Pinpoint the cell where the given text exists, returning its (X, Y) midpoint coordinate. 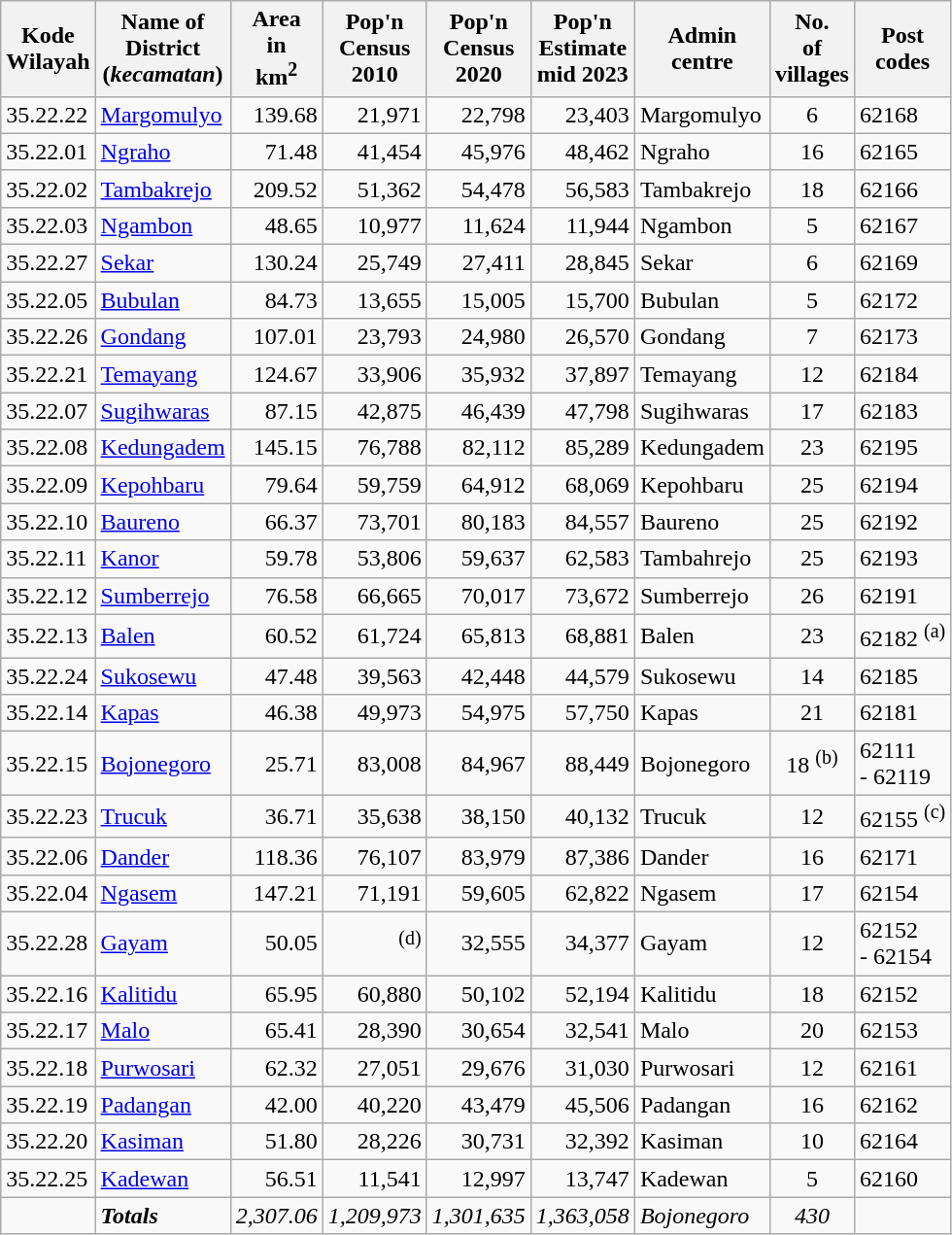
35.22.04 (49, 894)
1,301,635 (478, 1216)
60,880 (375, 994)
37,897 (583, 374)
11,541 (375, 1179)
147.21 (276, 894)
35.22.06 (49, 856)
71,191 (375, 894)
65.41 (276, 1031)
139.68 (276, 115)
62152- 62154 (901, 944)
30,731 (478, 1142)
209.52 (276, 189)
26,570 (583, 337)
61,724 (375, 635)
Postcodes (901, 49)
50.05 (276, 944)
85,289 (583, 448)
70,017 (478, 596)
88,449 (583, 764)
45,976 (478, 152)
7 (812, 337)
22,798 (478, 115)
59,605 (478, 894)
20 (812, 1031)
83,008 (375, 764)
62161 (901, 1068)
1,363,058 (583, 1216)
62160 (901, 1179)
52,194 (583, 994)
49,973 (375, 713)
79.64 (276, 485)
145.15 (276, 448)
26 (812, 596)
Pop'nCensus2020 (478, 49)
35.22.22 (49, 115)
51,362 (375, 189)
62,583 (583, 559)
71.48 (276, 152)
32,392 (583, 1142)
28,390 (375, 1031)
62154 (901, 894)
62194 (901, 485)
57,750 (583, 713)
118.36 (276, 856)
62167 (901, 225)
35.22.02 (49, 189)
62162 (901, 1105)
80,183 (478, 522)
Kode Wilayah (49, 49)
13,655 (375, 300)
40,220 (375, 1105)
36.71 (276, 816)
62183 (901, 411)
46,439 (478, 411)
45,506 (583, 1105)
124.67 (276, 374)
25,749 (375, 263)
59.78 (276, 559)
84.73 (276, 300)
35,638 (375, 816)
33,906 (375, 374)
10 (812, 1142)
53,806 (375, 559)
35.22.16 (49, 994)
76,107 (375, 856)
35.22.12 (49, 596)
11,944 (583, 225)
38,150 (478, 816)
430 (812, 1216)
62111- 62119 (901, 764)
40,132 (583, 816)
65.95 (276, 994)
107.01 (276, 337)
62181 (901, 713)
54,975 (478, 713)
48,462 (583, 152)
Area in km2 (276, 49)
62193 (901, 559)
34,377 (583, 944)
62153 (901, 1031)
59,637 (478, 559)
42,448 (478, 676)
76.58 (276, 596)
62165 (901, 152)
62152 (901, 994)
60.52 (276, 635)
30,654 (478, 1031)
87,386 (583, 856)
35.22.01 (49, 152)
35.22.15 (49, 764)
62164 (901, 1142)
62169 (901, 263)
62182 (a) (901, 635)
Tambahrejo (701, 559)
18 (b) (812, 764)
27,051 (375, 1068)
29,676 (478, 1068)
12,997 (478, 1179)
Totals (163, 1216)
83,979 (478, 856)
No.ofvillages (812, 49)
35,932 (478, 374)
Admincentre (701, 49)
35.22.08 (49, 448)
39,563 (375, 676)
Name ofDistrict(kecamatan) (163, 49)
68,069 (583, 485)
62155 (c) (901, 816)
82,112 (478, 448)
35.22.27 (49, 263)
84,967 (478, 764)
35.22.11 (49, 559)
44,579 (583, 676)
35.22.17 (49, 1031)
35.22.20 (49, 1142)
35.22.21 (49, 374)
48.65 (276, 225)
35.22.10 (49, 522)
Pop'nCensus2010 (375, 49)
32,555 (478, 944)
62,822 (583, 894)
(d) (375, 944)
62184 (901, 374)
11,624 (478, 225)
65,813 (478, 635)
24,980 (478, 337)
47,798 (583, 411)
62191 (901, 596)
Pop'nEstimatemid 2023 (583, 49)
Kanor (163, 559)
32,541 (583, 1031)
35.22.23 (49, 816)
28,226 (375, 1142)
35.22.19 (49, 1105)
27,411 (478, 263)
35.22.25 (49, 1179)
62172 (901, 300)
23,793 (375, 337)
87.15 (276, 411)
21,971 (375, 115)
2,307.06 (276, 1216)
23,403 (583, 115)
68,881 (583, 635)
56,583 (583, 189)
31,030 (583, 1068)
13,747 (583, 1179)
35.22.26 (49, 337)
62.32 (276, 1068)
51.80 (276, 1142)
35.22.13 (49, 635)
62192 (901, 522)
62195 (901, 448)
62166 (901, 189)
25.71 (276, 764)
130.24 (276, 263)
41,454 (375, 152)
35.22.09 (49, 485)
35.22.05 (49, 300)
15,005 (478, 300)
66,665 (375, 596)
84,557 (583, 522)
15,700 (583, 300)
35.22.18 (49, 1068)
76,788 (375, 448)
62168 (901, 115)
50,102 (478, 994)
62173 (901, 337)
35.22.14 (49, 713)
46.38 (276, 713)
66.37 (276, 522)
62185 (901, 676)
14 (812, 676)
35.22.03 (49, 225)
42,875 (375, 411)
56.51 (276, 1179)
42.00 (276, 1105)
28,845 (583, 263)
54,478 (478, 189)
62171 (901, 856)
1,209,973 (375, 1216)
21 (812, 713)
43,479 (478, 1105)
35.22.07 (49, 411)
59,759 (375, 485)
35.22.24 (49, 676)
64,912 (478, 485)
10,977 (375, 225)
47.48 (276, 676)
73,672 (583, 596)
73,701 (375, 522)
35.22.28 (49, 944)
